From the cell containing the given text, extract its center point as (x, y) coordinate. 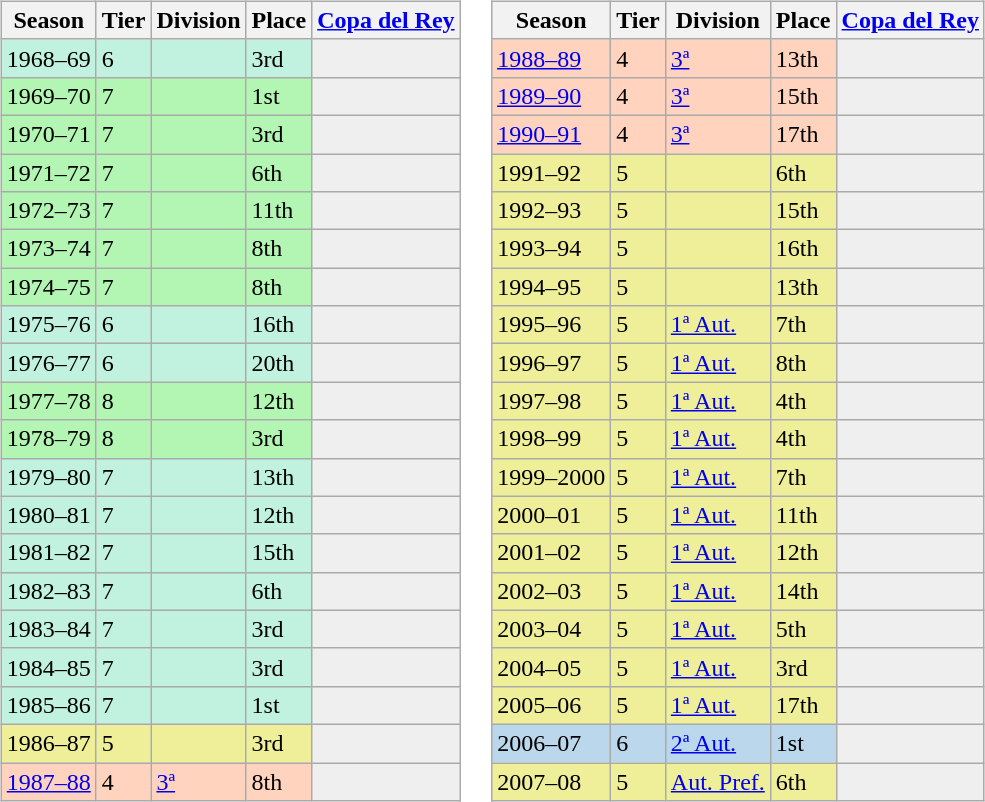
2ª Aut. (718, 743)
1998–99 (552, 439)
2000–01 (552, 515)
1997–98 (552, 401)
1995–96 (552, 325)
1985–86 (48, 705)
1976–77 (48, 363)
1977–78 (48, 401)
1979–80 (48, 477)
1989–90 (552, 96)
1994–95 (552, 287)
1991–92 (552, 173)
1992–93 (552, 211)
Aut. Pref. (718, 781)
2003–04 (552, 629)
1972–73 (48, 211)
1980–81 (48, 515)
1969–70 (48, 96)
2001–02 (552, 553)
1968–69 (48, 58)
1974–75 (48, 287)
14th (803, 591)
1988–89 (552, 58)
2004–05 (552, 667)
1981–82 (48, 553)
1975–76 (48, 325)
1986–87 (48, 743)
1996–97 (552, 363)
1984–85 (48, 667)
20th (279, 363)
2005–06 (552, 705)
2007–08 (552, 781)
1970–71 (48, 134)
1982–83 (48, 591)
1987–88 (48, 781)
1978–79 (48, 439)
1983–84 (48, 629)
1973–74 (48, 249)
5th (803, 629)
2006–07 (552, 743)
1993–94 (552, 249)
1990–91 (552, 134)
1971–72 (48, 173)
1999–2000 (552, 477)
2002–03 (552, 591)
